From the cell containing the given text, extract its center point as [x, y] coordinate. 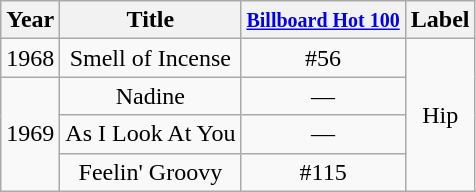
Label [440, 20]
1968 [30, 58]
Feelin' Groovy [150, 172]
Hip [440, 115]
Year [30, 20]
#56 [323, 58]
Title [150, 20]
Nadine [150, 96]
#115 [323, 172]
As I Look At You [150, 134]
1969 [30, 134]
Smell of Incense [150, 58]
Billboard Hot 100 [323, 20]
